Find where the given text appears and provide that cell's center as (x, y) coordinate. 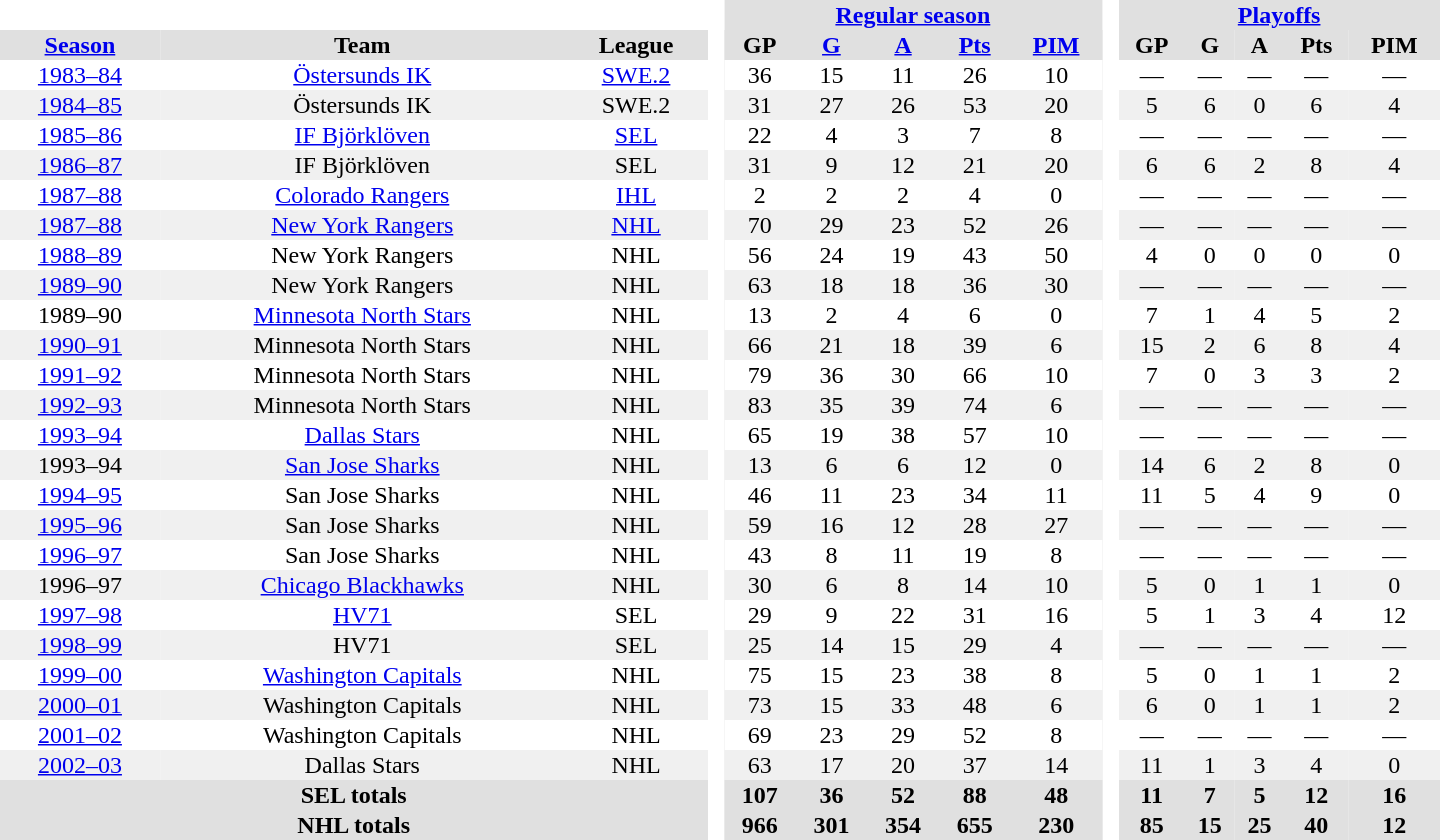
46 (760, 495)
1988–89 (80, 255)
354 (903, 825)
73 (760, 705)
65 (760, 435)
85 (1152, 825)
59 (760, 525)
57 (975, 435)
2002–03 (80, 765)
966 (760, 825)
1991–92 (80, 375)
35 (832, 405)
28 (975, 525)
1992–93 (80, 405)
107 (760, 795)
69 (760, 735)
1990–91 (80, 345)
Colorado Rangers (362, 195)
230 (1056, 825)
Playoffs (1279, 15)
Chicago Blackhawks (362, 585)
1983–84 (80, 75)
Team (362, 45)
50 (1056, 255)
2001–02 (80, 735)
37 (975, 765)
56 (760, 255)
40 (1316, 825)
33 (903, 705)
83 (760, 405)
Season (80, 45)
301 (832, 825)
79 (760, 375)
SEL totals (354, 795)
1995–96 (80, 525)
24 (832, 255)
75 (760, 675)
88 (975, 795)
1999–00 (80, 675)
53 (975, 105)
74 (975, 405)
34 (975, 495)
1986–87 (80, 165)
17 (832, 765)
70 (760, 225)
IHL (636, 195)
NHL totals (354, 825)
1997–98 (80, 615)
1994–95 (80, 495)
Regular season (913, 15)
655 (975, 825)
1984–85 (80, 105)
League (636, 45)
1998–99 (80, 645)
1985–86 (80, 135)
2000–01 (80, 705)
